Search for the cell housing the specified text and yield its [x, y] center coordinate. 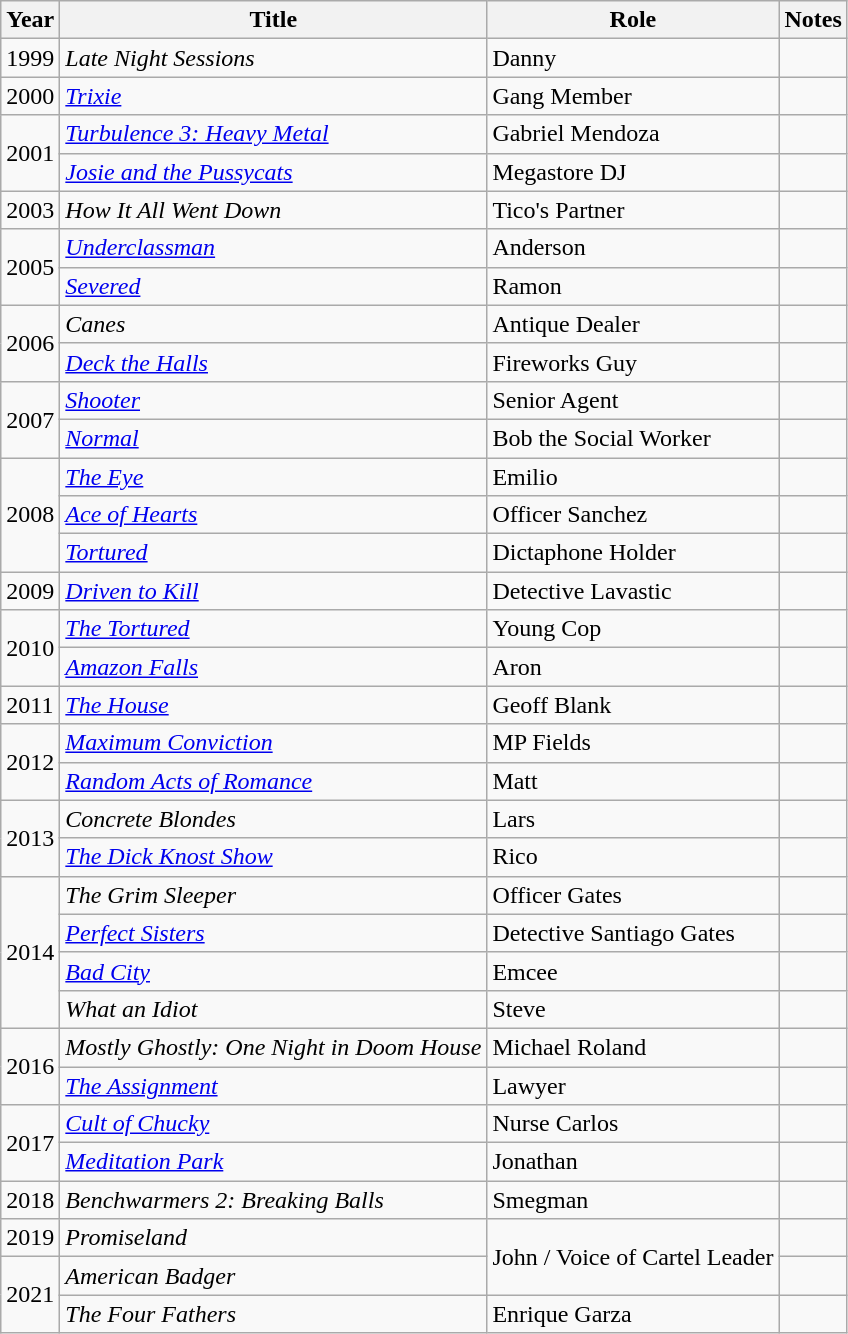
Josie and the Pussycats [274, 172]
2018 [30, 1200]
2008 [30, 515]
John / Voice of Cartel Leader [633, 1257]
Matt [633, 781]
Smegman [633, 1200]
Shooter [274, 400]
What an Idiot [274, 1009]
Trixie [274, 96]
Lars [633, 819]
2005 [30, 267]
The Grim Sleeper [274, 895]
Maximum Conviction [274, 743]
The Tortured [274, 629]
Benchwarmers 2: Breaking Balls [274, 1200]
Emilio [633, 477]
Perfect Sisters [274, 933]
Michael Roland [633, 1047]
2021 [30, 1295]
Rico [633, 857]
2017 [30, 1143]
2011 [30, 705]
Detective Santiago Gates [633, 933]
Underclassman [274, 248]
Mostly Ghostly: One Night in Doom House [274, 1047]
Senior Agent [633, 400]
2003 [30, 210]
Year [30, 20]
Title [274, 20]
Aron [633, 667]
Notes [813, 20]
Tortured [274, 553]
Cult of Chucky [274, 1124]
Turbulence 3: Heavy Metal [274, 134]
Danny [633, 58]
2013 [30, 838]
Driven to Kill [274, 591]
2014 [30, 952]
2012 [30, 762]
Fireworks Guy [633, 362]
Young Cop [633, 629]
The Assignment [274, 1085]
Nurse Carlos [633, 1124]
Officer Sanchez [633, 515]
Enrique Garza [633, 1314]
2001 [30, 153]
1999 [30, 58]
Random Acts of Romance [274, 781]
Geoff Blank [633, 705]
The Dick Knost Show [274, 857]
2000 [30, 96]
Ace of Hearts [274, 515]
Promiseland [274, 1238]
2007 [30, 419]
2010 [30, 648]
How It All Went Down [274, 210]
Ramon [633, 286]
Deck the Halls [274, 362]
The House [274, 705]
2009 [30, 591]
Lawyer [633, 1085]
Tico's Partner [633, 210]
The Eye [274, 477]
Anderson [633, 248]
Severed [274, 286]
Gang Member [633, 96]
2019 [30, 1238]
Role [633, 20]
Megastore DJ [633, 172]
Antique Dealer [633, 324]
Gabriel Mendoza [633, 134]
Late Night Sessions [274, 58]
Emcee [633, 971]
MP Fields [633, 743]
Bad City [274, 971]
Jonathan [633, 1162]
Concrete Blondes [274, 819]
Normal [274, 438]
The Four Fathers [274, 1314]
Meditation Park [274, 1162]
2006 [30, 343]
2016 [30, 1066]
Canes [274, 324]
Dictaphone Holder [633, 553]
American Badger [274, 1276]
Bob the Social Worker [633, 438]
Officer Gates [633, 895]
Steve [633, 1009]
Amazon Falls [274, 667]
Detective Lavastic [633, 591]
